From the cell containing the given text, extract its center point as (X, Y) coordinate. 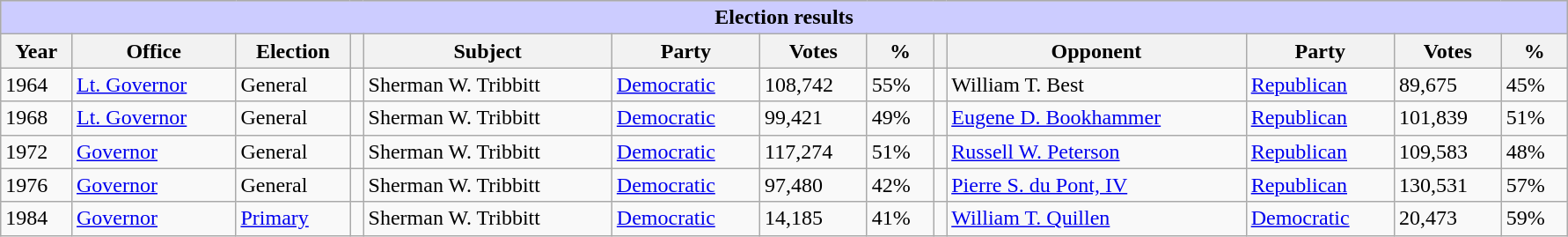
1964 (37, 85)
William T. Best (1096, 85)
42% (899, 185)
14,185 (814, 218)
1972 (37, 152)
William T. Quillen (1096, 218)
57% (1535, 185)
48% (1535, 152)
Primary (293, 218)
101,839 (1447, 118)
130,531 (1447, 185)
108,742 (814, 85)
Opponent (1096, 51)
1968 (37, 118)
41% (899, 218)
99,421 (814, 118)
Election results (785, 18)
55% (899, 85)
109,583 (1447, 152)
89,675 (1447, 85)
Office (153, 51)
45% (1535, 85)
117,274 (814, 152)
Subject (487, 51)
20,473 (1447, 218)
Eugene D. Bookhammer (1096, 118)
59% (1535, 218)
Russell W. Peterson (1096, 152)
Year (37, 51)
Election (293, 51)
1984 (37, 218)
Pierre S. du Pont, IV (1096, 185)
1976 (37, 185)
97,480 (814, 185)
49% (899, 118)
